Find where the given text appears and provide that cell's center as [x, y] coordinate. 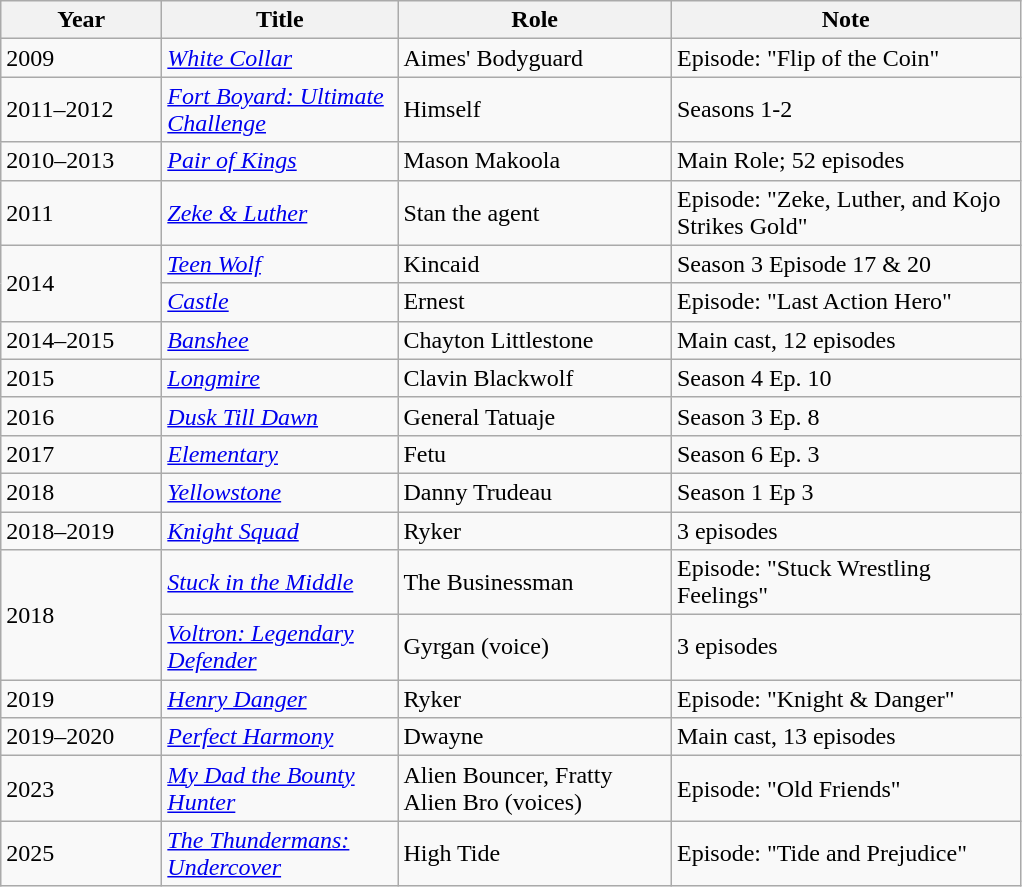
Main cast, 13 episodes [846, 737]
2018–2019 [82, 531]
Stan the agent [535, 212]
Seasons 1-2 [846, 110]
White Collar [280, 58]
My Dad the Bounty Hunter [280, 788]
Episode: "Tide and Prejudice" [846, 854]
The Thundermans: Undercover [280, 854]
Main Role; 52 episodes [846, 161]
Ernest [535, 302]
Role [535, 20]
Stuck in the Middle [280, 582]
Season 6 Ep. 3 [846, 454]
Title [280, 20]
Pair of Kings [280, 161]
Season 3 Episode 17 & 20 [846, 264]
Zeke & Luther [280, 212]
Episode: "Knight & Danger" [846, 699]
Clavin Blackwolf [535, 378]
Mason Makoola [535, 161]
2019 [82, 699]
Voltron: Legendary Defender [280, 648]
General Tatuaje [535, 416]
2023 [82, 788]
Episode: "Stuck Wrestling Feelings" [846, 582]
The Businessman [535, 582]
2017 [82, 454]
Himself [535, 110]
Teen Wolf [280, 264]
Danny Trudeau [535, 492]
Perfect Harmony [280, 737]
Fetu [535, 454]
2015 [82, 378]
Banshee [280, 340]
Episode: "Flip of the Coin" [846, 58]
2009 [82, 58]
Henry Danger [280, 699]
Kincaid [535, 264]
2019–2020 [82, 737]
Dwayne [535, 737]
2014–2015 [82, 340]
Longmire [280, 378]
2016 [82, 416]
Main cast, 12 episodes [846, 340]
Fort Boyard: Ultimate Challenge [280, 110]
Yellowstone [280, 492]
Knight Squad [280, 531]
Episode: "Zeke, Luther, and Kojo Strikes Gold" [846, 212]
Season 1 Ep 3 [846, 492]
Alien Bouncer, Fratty Alien Bro (voices) [535, 788]
Season 3 Ep. 8 [846, 416]
Castle [280, 302]
Episode: "Old Friends" [846, 788]
Elementary [280, 454]
Gyrgan (voice) [535, 648]
Dusk Till Dawn [280, 416]
High Tide [535, 854]
2025 [82, 854]
Note [846, 20]
Episode: "Last Action Hero" [846, 302]
2014 [82, 283]
Season 4 Ep. 10 [846, 378]
2011 [82, 212]
Aimes' Bodyguard [535, 58]
2011–2012 [82, 110]
2010–2013 [82, 161]
Chayton Littlestone [535, 340]
Year [82, 20]
